Scan for the cell matching the given text and deliver its (x, y) coordinate at center. 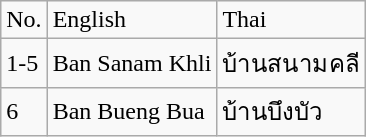
บ้านสนามคลี (292, 64)
No. (24, 20)
Ban Sanam Khli (132, 64)
English (132, 20)
บ้านบึงบัว (292, 112)
Ban Bueng Bua (132, 112)
Thai (292, 20)
6 (24, 112)
1-5 (24, 64)
